Scan for the cell matching the given text and deliver its [X, Y] coordinate at center. 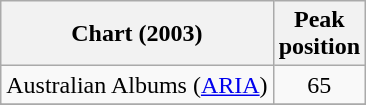
65 [319, 85]
Australian Albums (ARIA) [137, 85]
Chart (2003) [137, 34]
Peakposition [319, 34]
